Output the [X, Y] coordinate of the center of the cell containing the given text.  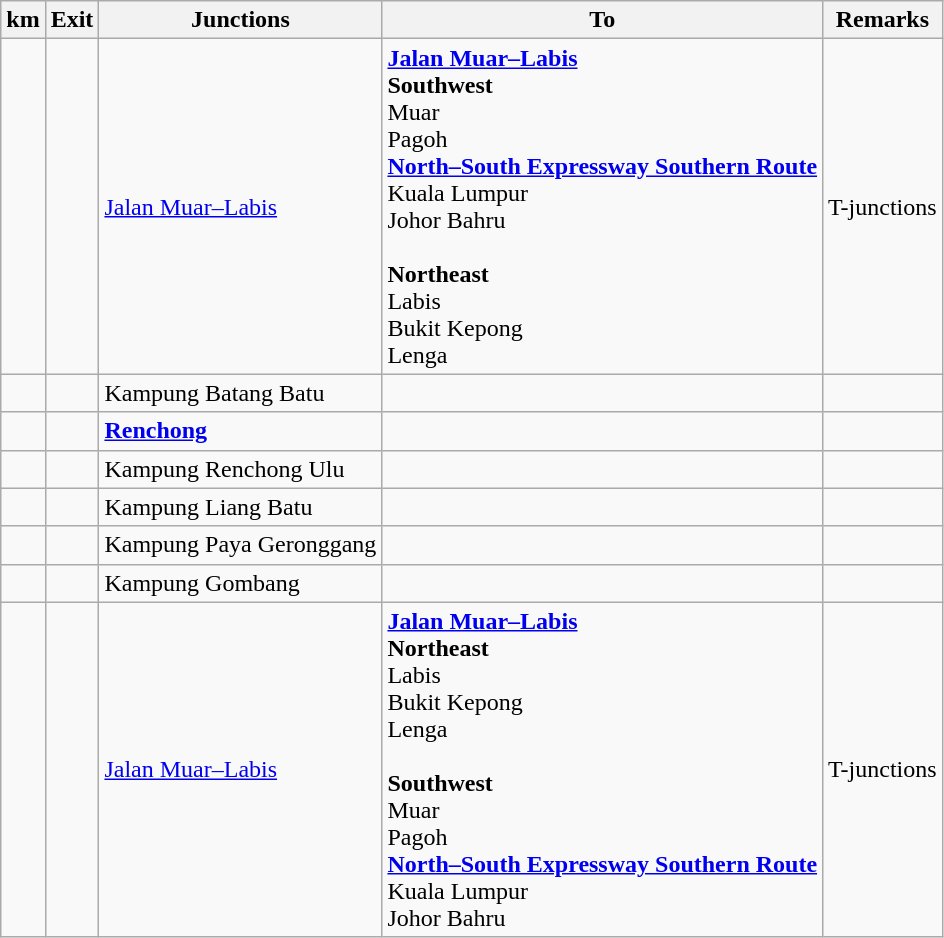
Kampung Batang Batu [240, 393]
Exit [72, 20]
Jalan Muar–LabisSouthwestMuarPagoh North–South Expressway Southern RouteKuala LumpurJohor BahruNortheastLabisBukit KepongLenga [602, 206]
Jalan Muar–LabisNortheastLabisBukit KepongLengaSouthwestMuarPagoh North–South Expressway Southern RouteKuala LumpurJohor Bahru [602, 770]
Kampung Liang Batu [240, 507]
Kampung Gombang [240, 583]
Remarks [883, 20]
Kampung Paya Geronggang [240, 545]
To [602, 20]
Kampung Renchong Ulu [240, 469]
km [23, 20]
Renchong [240, 431]
Junctions [240, 20]
